Determine the [x, y] coordinate at the center of the cell enclosing the given text.  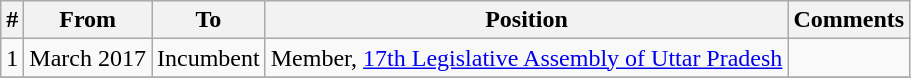
March 2017 [88, 58]
# [12, 20]
Member, 17th Legislative Assembly of Uttar Pradesh [526, 58]
Comments [849, 20]
1 [12, 58]
From [88, 20]
Position [526, 20]
To [209, 20]
Incumbent [209, 58]
